Capture the cell that displays the provided text and extract its [x, y] central coordinate. 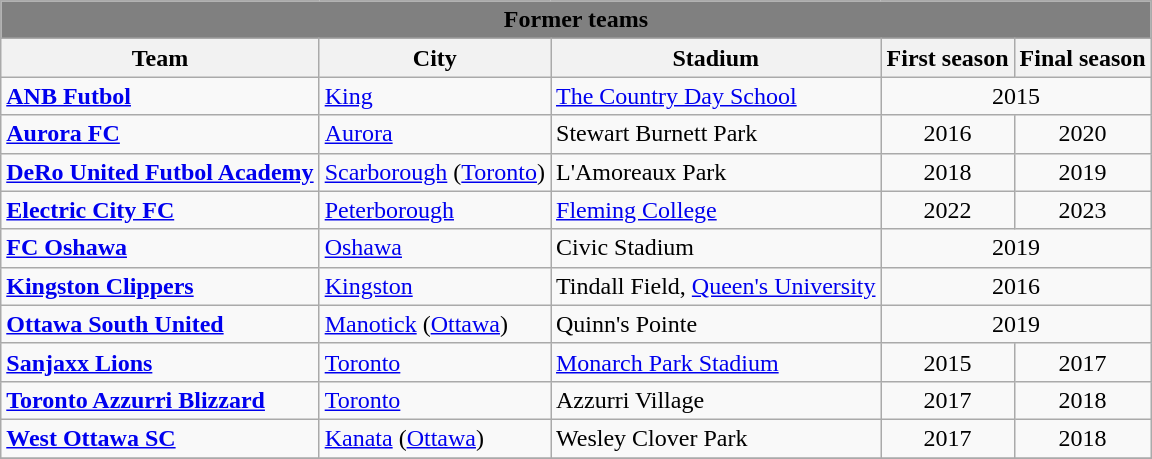
Stewart Burnett Park [716, 134]
The Country Day School [716, 96]
FC Oshawa [160, 248]
2020 [1082, 134]
Civic Stadium [716, 248]
Kingston Clippers [160, 286]
Final season [1082, 58]
Monarch Park Stadium [716, 362]
Fleming College [716, 210]
Kingston [434, 286]
Ottawa South United [160, 324]
DeRo United Futbol Academy [160, 172]
Scarborough (Toronto) [434, 172]
Sanjaxx Lions [160, 362]
Stadium [716, 58]
L'Amoreaux Park [716, 172]
Tindall Field, Queen's University [716, 286]
Aurora FC [160, 134]
2023 [1082, 210]
City [434, 58]
Manotick (Ottawa) [434, 324]
First season [948, 58]
Toronto Azzurri Blizzard [160, 400]
Azzurri Village [716, 400]
Wesley Clover Park [716, 438]
Electric City FC [160, 210]
Kanata (Ottawa) [434, 438]
Former teams [576, 20]
2022 [948, 210]
King [434, 96]
Oshawa [434, 248]
Aurora [434, 134]
West Ottawa SC [160, 438]
Team [160, 58]
Quinn's Pointe [716, 324]
Peterborough [434, 210]
ANB Futbol [160, 96]
